From the cell containing the given text, extract its center point as [x, y] coordinate. 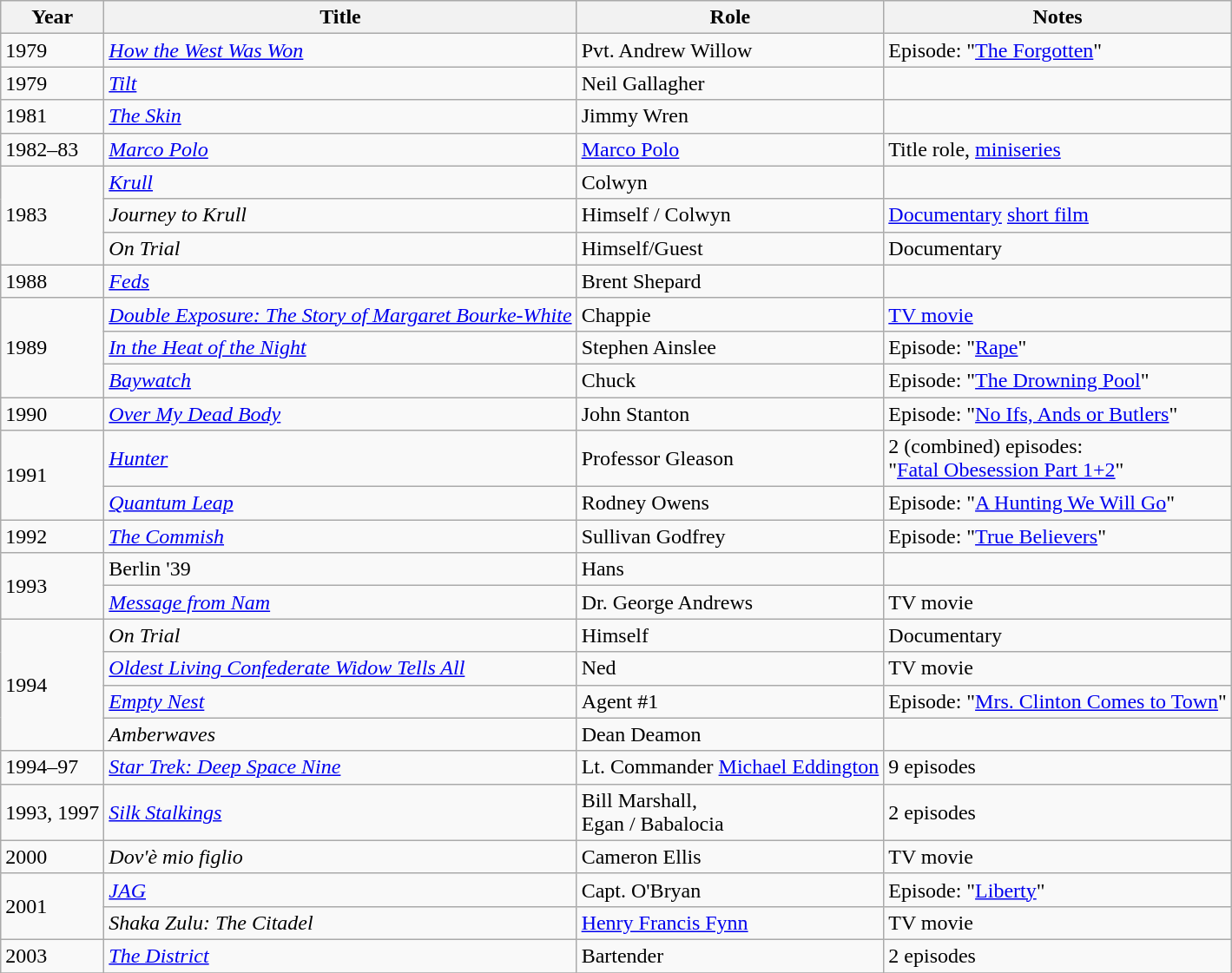
Rodney Owens [730, 503]
1989 [52, 347]
Episode: "A Hunting We Will Go" [1057, 503]
Empty Nest [340, 701]
Pvt. Andrew Willow [730, 50]
Bartender [730, 956]
1988 [52, 281]
2003 [52, 956]
Ned [730, 668]
Henry Francis Fynn [730, 923]
1994 [52, 685]
Episode: "Rape" [1057, 347]
How the West Was Won [340, 50]
Episode: "True Believers" [1057, 536]
9 episodes [1057, 767]
Notes [1057, 17]
2 (combined) episodes:"Fatal Obesession Part 1+2" [1057, 458]
1981 [52, 116]
1991 [52, 476]
Year [52, 17]
Himself/Guest [730, 248]
Episode: "Liberty" [1057, 890]
Feds [340, 281]
Chuck [730, 380]
Krull [340, 182]
Stephen Ainslee [730, 347]
Message from Nam [340, 602]
Jimmy Wren [730, 116]
Bill Marshall,Egan / Babalocia [730, 812]
Cameron Ellis [730, 857]
Over My Dead Body [340, 414]
Oldest Living Confederate Widow Tells All [340, 668]
Episode: "No Ifs, Ands or Butlers" [1057, 414]
Dean Deamon [730, 734]
Baywatch [340, 380]
Tilt [340, 83]
1982–83 [52, 149]
Hunter [340, 458]
JAG [340, 890]
1990 [52, 414]
1983 [52, 215]
Quantum Leap [340, 503]
Title role, miniseries [1057, 149]
Brent Shepard [730, 281]
Title [340, 17]
Agent #1 [730, 701]
Dr. George Andrews [730, 602]
Professor Gleason [730, 458]
Silk Stalkings [340, 812]
Star Trek: Deep Space Nine [340, 767]
1993, 1997 [52, 812]
Neil Gallagher [730, 83]
2000 [52, 857]
Lt. Commander Michael Eddington [730, 767]
Role [730, 17]
1993 [52, 586]
Berlin '39 [340, 569]
The Commish [340, 536]
Dov'è mio figlio [340, 857]
1994–97 [52, 767]
Sullivan Godfrey [730, 536]
Episode: "The Drowning Pool" [1057, 380]
Episode: "The Forgotten" [1057, 50]
John Stanton [730, 414]
Episode: "Mrs. Clinton Comes to Town" [1057, 701]
Documentary short film [1057, 215]
2001 [52, 906]
Hans [730, 569]
The Skin [340, 116]
Double Exposure: The Story of Margaret Bourke-White [340, 314]
Himself / Colwyn [730, 215]
Colwyn [730, 182]
Amberwaves [340, 734]
Chappie [730, 314]
Journey to Krull [340, 215]
Himself [730, 635]
1992 [52, 536]
The District [340, 956]
Capt. O'Bryan [730, 890]
Shaka Zulu: The Citadel [340, 923]
In the Heat of the Night [340, 347]
